Extract the (X, Y) coordinate from the center of the cell holding the provided text.  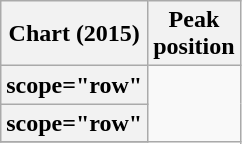
Chart (2015) (74, 34)
Peakposition (194, 34)
